Capture the cell that displays the provided text and extract its [X, Y] central coordinate. 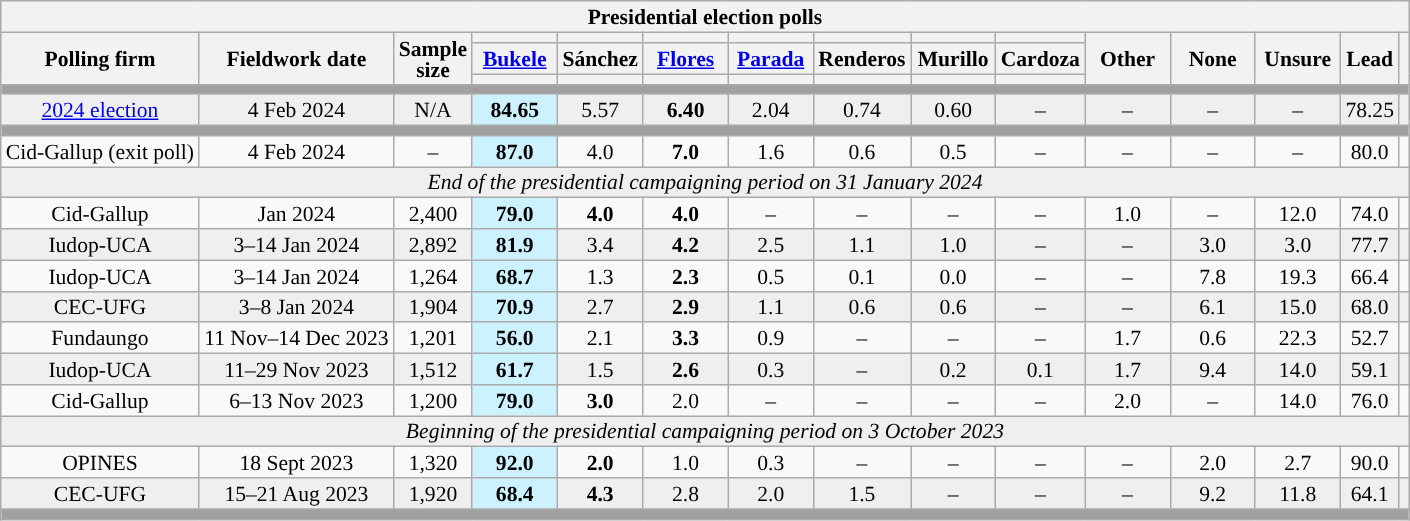
5.57 [600, 110]
18 Sept 2023 [296, 462]
2,400 [433, 214]
1,904 [433, 306]
3.3 [686, 338]
Cid-Gallup (exit poll) [100, 152]
52.7 [1370, 338]
0.74 [862, 110]
Other [1128, 58]
9.4 [1212, 370]
81.9 [514, 244]
11–29 Nov 2023 [296, 370]
2.04 [770, 110]
11 Nov–14 Dec 2023 [296, 338]
Polling firm [100, 58]
76.0 [1370, 400]
0.0 [954, 276]
1,201 [433, 338]
77.7 [1370, 244]
0.9 [770, 338]
Beginning of the presidential campaigning period on 3 October 2023 [705, 432]
2,892 [433, 244]
Presidential election polls [705, 16]
Murillo [954, 59]
1,264 [433, 276]
Bukele [514, 59]
2.5 [770, 244]
Cardoza [1040, 59]
2024 election [100, 110]
OPINES [100, 462]
Fieldwork date [296, 58]
74.0 [1370, 214]
Parada [770, 59]
66.4 [1370, 276]
6.40 [686, 110]
9.2 [1212, 494]
3–8 Jan 2024 [296, 306]
4.2 [686, 244]
2.6 [686, 370]
Lead [1370, 58]
1,320 [433, 462]
84.65 [514, 110]
None [1212, 58]
2.8 [686, 494]
Jan 2024 [296, 214]
2.3 [686, 276]
0.60 [954, 110]
15.0 [1298, 306]
Unsure [1298, 58]
68.4 [514, 494]
80.0 [1370, 152]
6–13 Nov 2023 [296, 400]
15–21 Aug 2023 [296, 494]
2.9 [686, 306]
Flores [686, 59]
3.4 [600, 244]
61.7 [514, 370]
56.0 [514, 338]
4.3 [600, 494]
64.1 [1370, 494]
1,920 [433, 494]
Fundaungo [100, 338]
6.1 [1212, 306]
92.0 [514, 462]
22.3 [1298, 338]
1.6 [770, 152]
59.1 [1370, 370]
7.8 [1212, 276]
19.3 [1298, 276]
N/A [433, 110]
90.0 [1370, 462]
7.0 [686, 152]
Samplesize [433, 58]
78.25 [1370, 110]
End of the presidential campaigning period on 31 January 2024 [705, 182]
12.0 [1298, 214]
68.0 [1370, 306]
Sánchez [600, 59]
2.1 [600, 338]
87.0 [514, 152]
70.9 [514, 306]
Renderos [862, 59]
0.2 [954, 370]
1,200 [433, 400]
11.8 [1298, 494]
68.7 [514, 276]
1,512 [433, 370]
1.3 [600, 276]
